Return [x, y] of the center of cell containing provided text 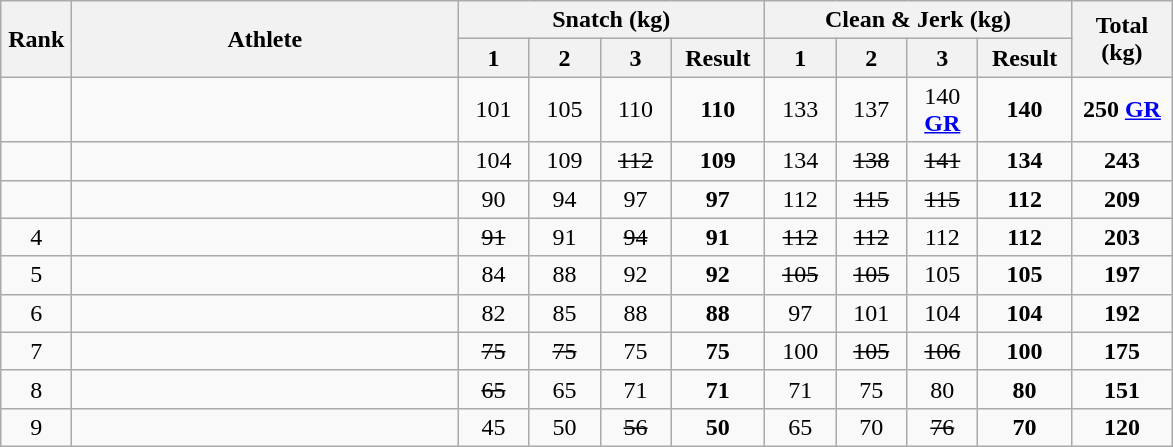
9 [36, 427]
7 [36, 351]
197 [1122, 275]
250 GR [1122, 110]
175 [1122, 351]
Total (kg) [1122, 39]
106 [942, 351]
133 [800, 110]
140 [1025, 110]
138 [872, 161]
140 GR [942, 110]
Rank [36, 39]
Snatch (kg) [612, 20]
192 [1122, 313]
209 [1122, 199]
141 [942, 161]
Athlete [265, 39]
6 [36, 313]
4 [36, 237]
203 [1122, 237]
56 [636, 427]
82 [494, 313]
84 [494, 275]
151 [1122, 389]
243 [1122, 161]
Clean & Jerk (kg) [918, 20]
45 [494, 427]
8 [36, 389]
90 [494, 199]
85 [564, 313]
137 [872, 110]
76 [942, 427]
120 [1122, 427]
5 [36, 275]
